From the cell containing the given text, extract its center point as (X, Y) coordinate. 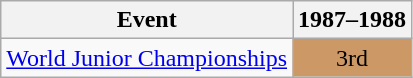
3rd (352, 58)
Event (147, 20)
World Junior Championships (147, 58)
1987–1988 (352, 20)
